Search for the cell housing the specified text and yield its [x, y] center coordinate. 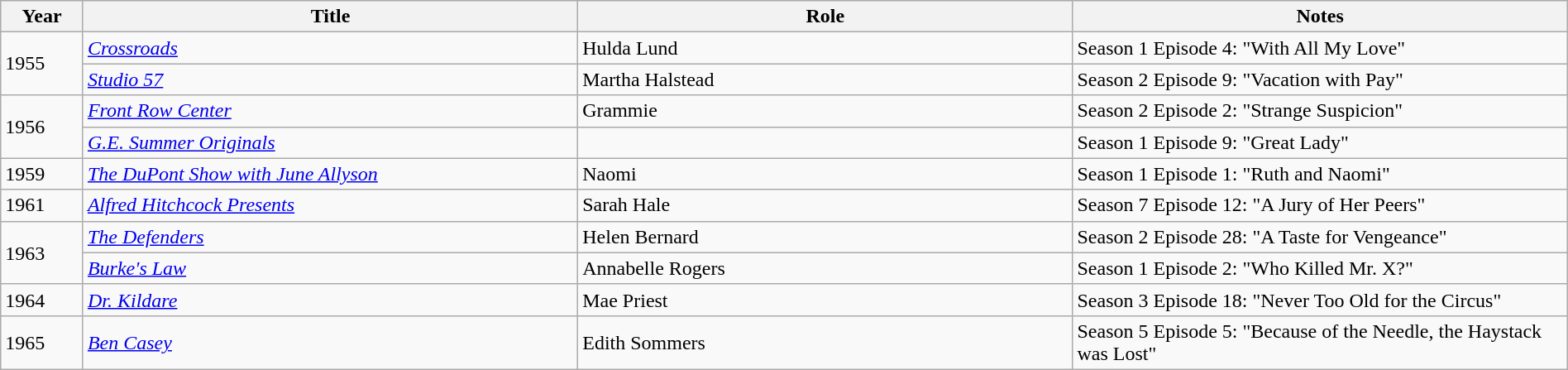
Season 1 Episode 1: "Ruth and Naomi" [1320, 174]
G.E. Summer Originals [330, 142]
1964 [42, 300]
1956 [42, 127]
Season 1 Episode 9: "Great Lady" [1320, 142]
The Defenders [330, 237]
Ben Casey [330, 343]
Season 7 Episode 12: "A Jury of Her Peers" [1320, 205]
Alfred Hitchcock Presents [330, 205]
Role [825, 17]
Martha Halstead [825, 79]
Crossroads [330, 48]
1955 [42, 64]
Season 5 Episode 5: "Because of the Needle, the Haystack was Lost" [1320, 343]
Season 3 Episode 18: "Never Too Old for the Circus" [1320, 300]
Edith Sommers [825, 343]
Front Row Center [330, 111]
Year [42, 17]
Grammie [825, 111]
Annabelle Rogers [825, 268]
Title [330, 17]
Hulda Lund [825, 48]
Season 2 Episode 2: "Strange Suspicion" [1320, 111]
Season 2 Episode 28: "A Taste for Vengeance" [1320, 237]
Season 1 Episode 2: "Who Killed Mr. X?" [1320, 268]
Sarah Hale [825, 205]
1961 [42, 205]
The DuPont Show with June Allyson [330, 174]
Studio 57 [330, 79]
Season 2 Episode 9: "Vacation with Pay" [1320, 79]
1963 [42, 252]
Naomi [825, 174]
Mae Priest [825, 300]
1965 [42, 343]
Dr. Kildare [330, 300]
Season 1 Episode 4: "With All My Love" [1320, 48]
Burke's Law [330, 268]
1959 [42, 174]
Helen Bernard [825, 237]
Notes [1320, 17]
